Return the [x, y] coordinate for the center point of the cell that contains the specified text.  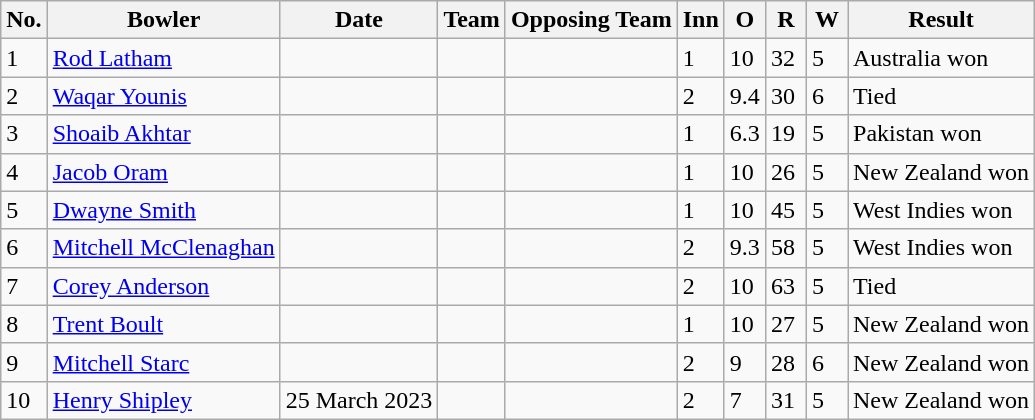
Team [472, 20]
O [744, 20]
4 [24, 172]
30 [786, 96]
3 [24, 134]
9.3 [744, 248]
Henry Shipley [164, 400]
26 [786, 172]
W [826, 20]
6.3 [744, 134]
27 [786, 324]
58 [786, 248]
Trent Boult [164, 324]
R [786, 20]
25 March 2023 [359, 400]
45 [786, 210]
No. [24, 20]
Australia won [942, 58]
Waqar Younis [164, 96]
Jacob Oram [164, 172]
Shoaib Akhtar [164, 134]
Dwayne Smith [164, 210]
Result [942, 20]
63 [786, 286]
9.4 [744, 96]
32 [786, 58]
8 [24, 324]
19 [786, 134]
Pakistan won [942, 134]
Mitchell McClenaghan [164, 248]
Rod Latham [164, 58]
31 [786, 400]
28 [786, 362]
Bowler [164, 20]
Date [359, 20]
Opposing Team [591, 20]
Corey Anderson [164, 286]
Mitchell Starc [164, 362]
Inn [700, 20]
